Locate the cell with the specified text and output its (X, Y) center coordinate. 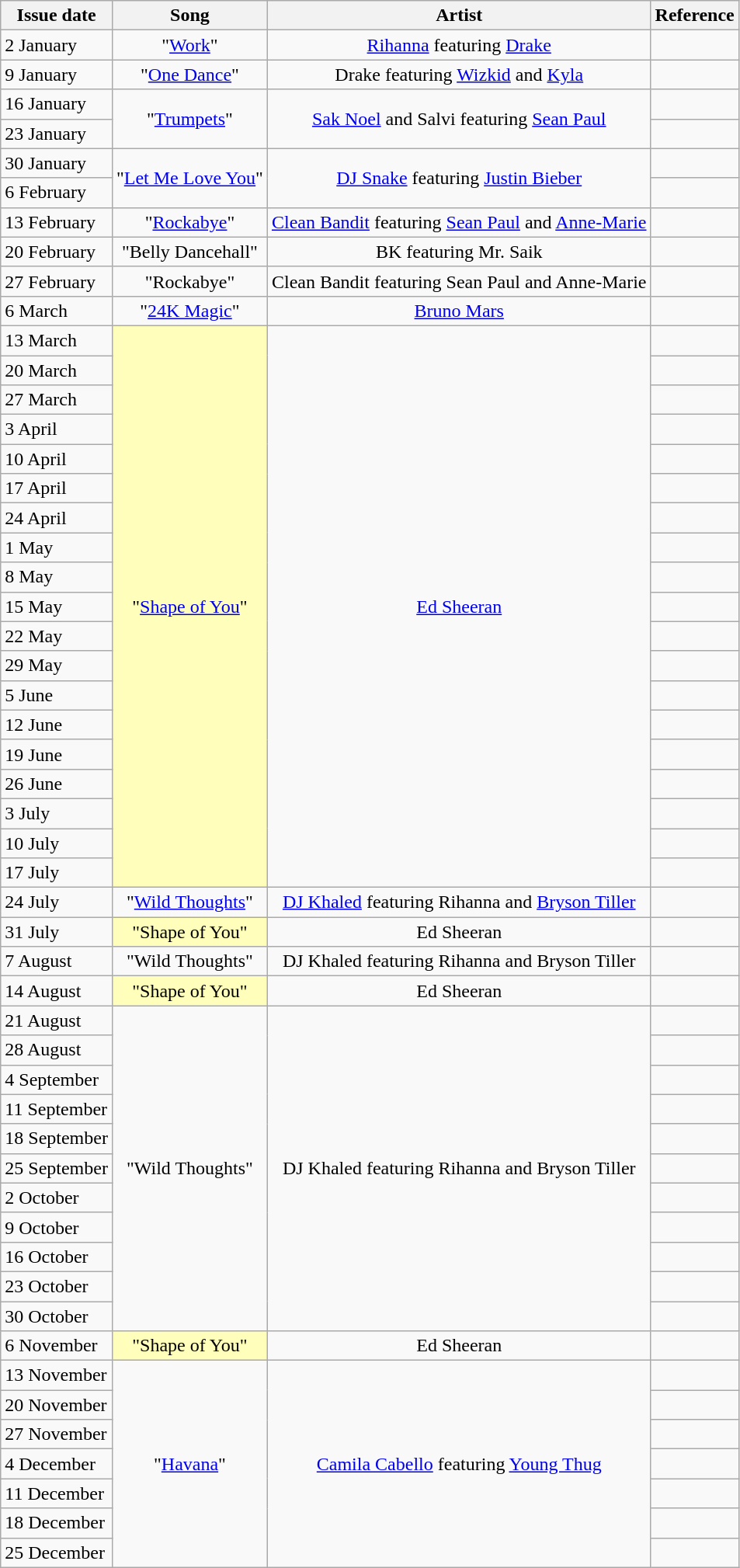
6 March (57, 311)
13 March (57, 340)
9 January (57, 75)
"Work" (189, 45)
20 March (57, 370)
24 April (57, 518)
Drake featuring Wizkid and Kyla (459, 75)
27 March (57, 400)
"24K Magic" (189, 311)
21 August (57, 1020)
27 November (57, 1434)
1 May (57, 548)
15 May (57, 607)
20 November (57, 1405)
4 September (57, 1080)
3 April (57, 429)
29 May (57, 666)
13 February (57, 222)
2 October (57, 1198)
19 June (57, 754)
22 May (57, 636)
5 June (57, 695)
"One Dance" (189, 75)
23 January (57, 134)
13 November (57, 1375)
12 June (57, 725)
Song (189, 16)
4 December (57, 1464)
10 July (57, 843)
DJ Snake featuring Justin Bieber (459, 178)
24 July (57, 902)
17 July (57, 873)
Sak Noel and Salvi featuring Sean Paul (459, 119)
25 September (57, 1168)
16 January (57, 104)
Rihanna featuring Drake (459, 45)
31 July (57, 932)
"Trumpets" (189, 119)
23 October (57, 1286)
30 January (57, 163)
11 September (57, 1109)
27 February (57, 281)
20 February (57, 252)
11 December (57, 1493)
"Belly Dancehall" (189, 252)
Bruno Mars (459, 311)
Camila Cabello featuring Young Thug (459, 1464)
16 October (57, 1257)
7 August (57, 961)
14 August (57, 991)
2 January (57, 45)
18 September (57, 1139)
18 December (57, 1523)
6 November (57, 1346)
"Havana" (189, 1464)
Artist (459, 16)
30 October (57, 1316)
10 April (57, 459)
28 August (57, 1050)
25 December (57, 1552)
26 June (57, 784)
17 April (57, 488)
Issue date (57, 16)
8 May (57, 577)
6 February (57, 193)
BK featuring Mr. Saik (459, 252)
3 July (57, 813)
Reference (694, 16)
"Let Me Love You" (189, 178)
9 October (57, 1227)
